Detect which cell encompasses the target text, then output its (X, Y) center coordinate. 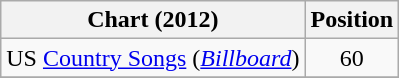
US Country Songs (Billboard) (153, 58)
Position (352, 20)
Chart (2012) (153, 20)
60 (352, 58)
